Capture the cell that displays the provided text and extract its [X, Y] central coordinate. 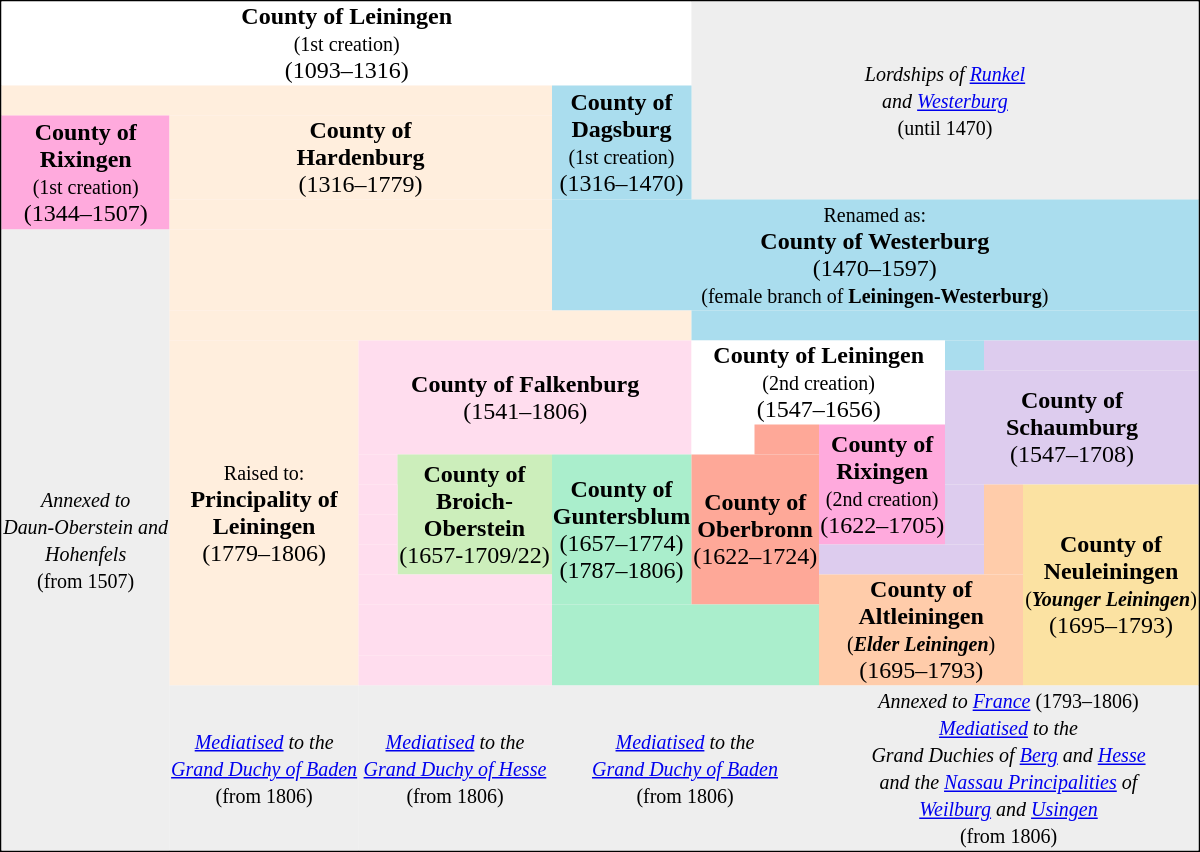
County ofBroich-Oberstein(1657-1709/22) [475, 514]
Annexed to Daun-Oberstein and Hohenfels (from 1507) [86, 540]
County of Leiningen(2nd creation)(1547–1656) [819, 382]
Raised to:Principality of Leiningen(1779–1806) [264, 512]
County of Hardenburg(1316–1779) [361, 158]
Renamed as:County of Westerburg(1470–1597)(female branch of Leiningen-Westerburg) [874, 256]
County ofOberbronn(1622–1724) [756, 529]
County ofAltleiningen(Elder Leiningen)(1695–1793) [922, 630]
County ofNeuleiningen(Younger Leiningen)(1695–1793) [1112, 584]
County of Leiningen(1st creation)(1093–1316) [347, 44]
Mediatised to the Grand Duchy of Hesse(from 1806) [456, 768]
County ofSchaumburg(1547–1708) [1072, 427]
Lordships of Runkel and Westerburg(until 1470) [946, 101]
County ofDagsburg(1st creation)(1316–1470) [621, 143]
Annexed to France (1793–1806)Mediatised to theGrand Duchies of Berg and Hesseand the Nassau Principalities ofWeilburg and Usingen(from 1806) [1009, 768]
County ofRixingen(1st creation)(1344–1507) [86, 173]
County ofRixingen(2nd creation)(1622–1705) [882, 484]
County ofGuntersblum(1657–1774)(1787–1806) [621, 529]
County of Falkenburg(1541–1806) [526, 397]
